Identify which cell holds the provided text, then report its [x, y] central coordinate. 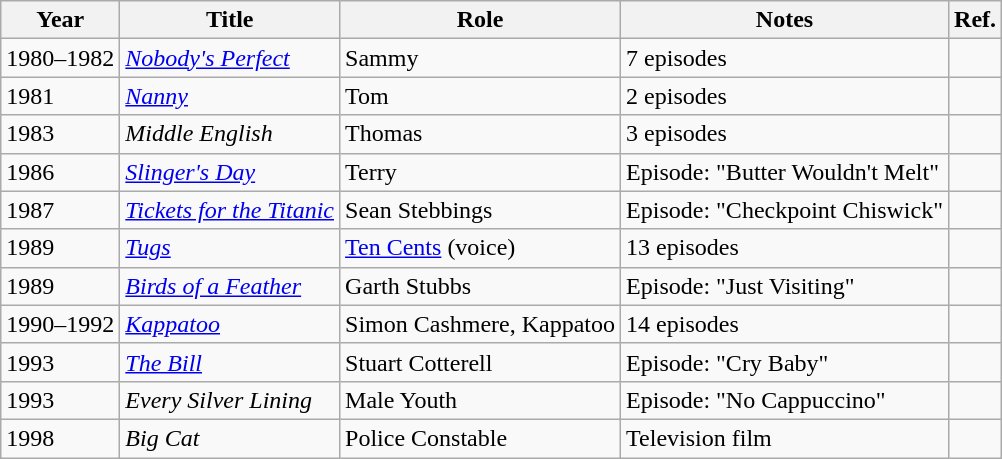
1983 [60, 134]
Episode: "Just Visiting" [785, 286]
Notes [785, 20]
Episode: "Butter Wouldn't Melt" [785, 172]
1987 [60, 210]
Male Youth [480, 400]
Big Cat [230, 438]
1990–1992 [60, 324]
Stuart Cotterell [480, 362]
Kappatoo [230, 324]
13 episodes [785, 248]
Episode: "Checkpoint Chiswick" [785, 210]
Ten Cents (voice) [480, 248]
Middle English [230, 134]
3 episodes [785, 134]
Terry [480, 172]
Thomas [480, 134]
Tom [480, 96]
Role [480, 20]
7 episodes [785, 58]
Police Constable [480, 438]
Ref. [976, 20]
Garth Stubbs [480, 286]
Tugs [230, 248]
Episode: "Cry Baby" [785, 362]
Title [230, 20]
Nobody's Perfect [230, 58]
Sammy [480, 58]
14 episodes [785, 324]
Episode: "No Cappuccino" [785, 400]
1981 [60, 96]
2 episodes [785, 96]
Sean Stebbings [480, 210]
The Bill [230, 362]
Nanny [230, 96]
Television film [785, 438]
1980–1982 [60, 58]
Tickets for the Titanic [230, 210]
Slinger's Day [230, 172]
Birds of a Feather [230, 286]
Year [60, 20]
Every Silver Lining [230, 400]
Simon Cashmere, Kappatoo [480, 324]
1998 [60, 438]
1986 [60, 172]
